Identify which cell holds the provided text, then report its (X, Y) central coordinate. 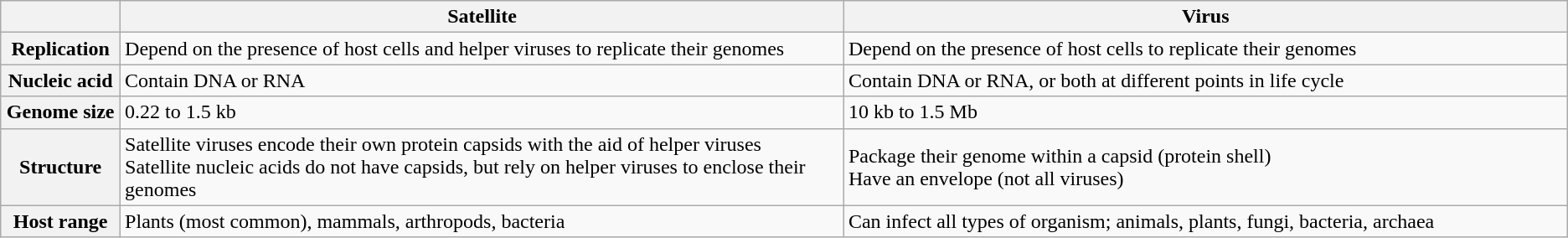
Nucleic acid (60, 80)
Depend on the presence of host cells and helper viruses to replicate their genomes (482, 49)
Contain DNA or RNA (482, 80)
Can infect all types of organism; animals, plants, fungi, bacteria, archaea (1205, 221)
Replication (60, 49)
Satellite (482, 17)
Structure (60, 167)
Virus (1205, 17)
10 kb to 1.5 Mb (1205, 112)
Depend on the presence of host cells to replicate their genomes (1205, 49)
Contain DNA or RNA, or both at different points in life cycle (1205, 80)
Package their genome within a capsid (protein shell)Have an envelope (not all viruses) (1205, 167)
Host range (60, 221)
Genome size (60, 112)
Plants (most common), mammals, arthropods, bacteria (482, 221)
0.22 to 1.5 kb (482, 112)
